Return (X, Y) of the center of cell containing provided text 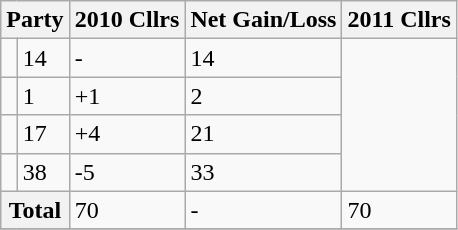
+4 (127, 134)
Net Gain/Loss (264, 20)
Party (35, 20)
21 (264, 134)
+1 (127, 96)
2 (264, 96)
38 (43, 172)
33 (264, 172)
17 (43, 134)
1 (43, 96)
-5 (127, 172)
Total (35, 210)
2010 Cllrs (127, 20)
2011 Cllrs (399, 20)
